Identify which cell holds the provided text, then report its (x, y) central coordinate. 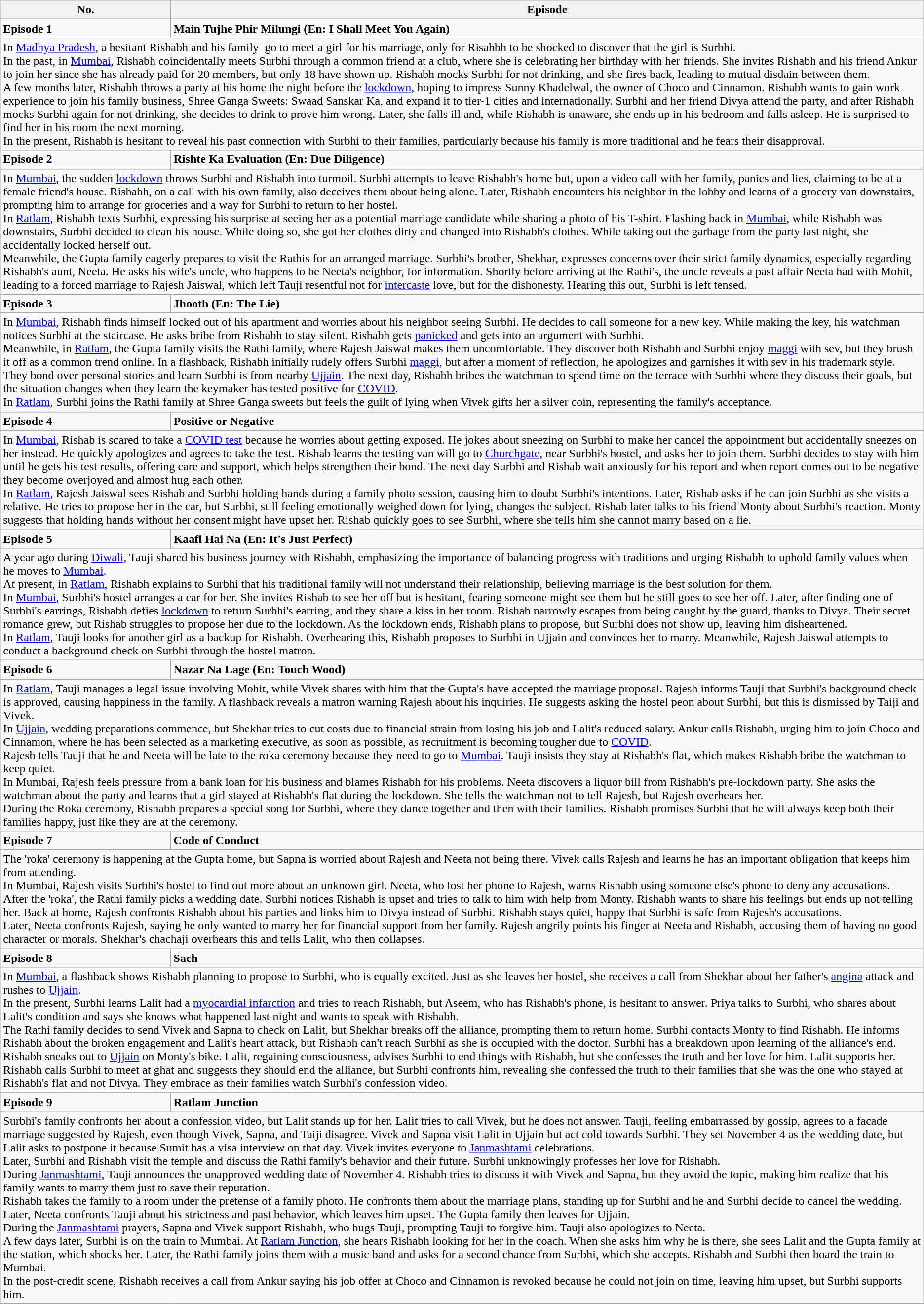
Kaafi Hai Na (En: It's Just Perfect) (547, 538)
Rishte Ka Evaluation (En: Due Diligence) (547, 159)
Episode 2 (86, 159)
Sach (547, 958)
Ratlam Junction (547, 1102)
Episode 5 (86, 538)
Positive or Negative (547, 421)
Episode (547, 10)
Episode 4 (86, 421)
Episode 8 (86, 958)
Episode 9 (86, 1102)
Episode 1 (86, 29)
Episode 7 (86, 841)
Code of Conduct (547, 841)
No. (86, 10)
Episode 3 (86, 304)
Jhooth (En: The Lie) (547, 304)
Main Tujhe Phir Milungi (En: I Shall Meet You Again) (547, 29)
Nazar Na Lage (En: Touch Wood) (547, 669)
Episode 6 (86, 669)
